Find where the given text appears and provide that cell's center as [X, Y] coordinate. 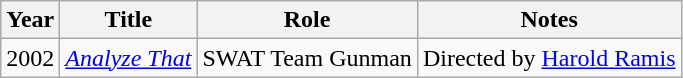
2002 [30, 58]
SWAT Team Gunman [307, 58]
Analyze That [128, 58]
Notes [549, 20]
Role [307, 20]
Directed by Harold Ramis [549, 58]
Title [128, 20]
Year [30, 20]
